Search for the cell housing the specified text and yield its [X, Y] center coordinate. 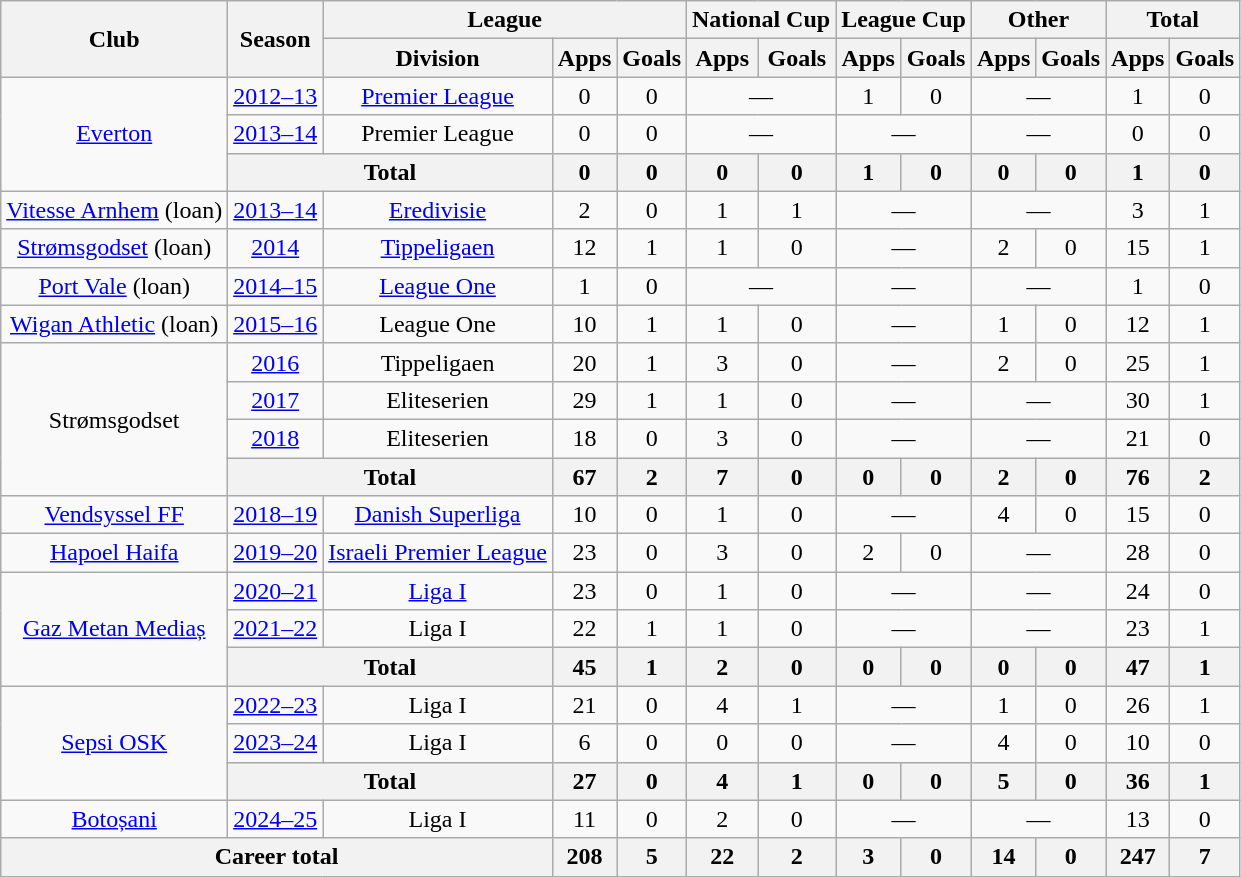
13 [1138, 819]
14 [1003, 857]
2024–25 [276, 819]
11 [584, 819]
20 [584, 362]
Everton [114, 134]
Hapoel Haifa [114, 553]
67 [584, 477]
25 [1138, 362]
Botoșani [114, 819]
Gaz Metan Mediaș [114, 629]
27 [584, 781]
Eredivisie [438, 210]
29 [584, 400]
2014–15 [276, 286]
2012–13 [276, 96]
Port Vale (loan) [114, 286]
Wigan Athletic (loan) [114, 324]
Danish Superliga [438, 515]
Israeli Premier League [438, 553]
28 [1138, 553]
76 [1138, 477]
26 [1138, 705]
24 [1138, 591]
45 [584, 667]
2023–24 [276, 743]
League [505, 20]
2018–19 [276, 515]
Sepsi OSK [114, 743]
League Cup [904, 20]
Vitesse Arnhem (loan) [114, 210]
18 [584, 438]
2020–21 [276, 591]
Season [276, 39]
36 [1138, 781]
2022–23 [276, 705]
2017 [276, 400]
Club [114, 39]
47 [1138, 667]
Strømsgodset [114, 419]
2019–20 [276, 553]
2016 [276, 362]
Other [1038, 20]
2015–16 [276, 324]
6 [584, 743]
208 [584, 857]
30 [1138, 400]
2014 [276, 248]
Vendsyssel FF [114, 515]
Division [438, 58]
2021–22 [276, 629]
2018 [276, 438]
Strømsgodset (loan) [114, 248]
National Cup [762, 20]
247 [1138, 857]
Career total [277, 857]
